Capture the cell that displays the provided text and extract its (x, y) central coordinate. 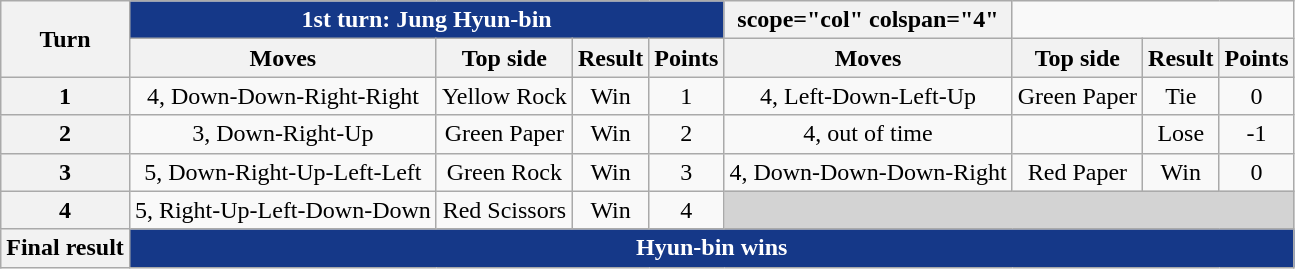
Green Rock (504, 172)
scope="col" colspan="4" (868, 20)
3, Down-Right-Up (282, 134)
4, out of time (868, 134)
5, Down-Right-Up-Left-Left (282, 172)
4, Down-Down-Right-Right (282, 96)
Final result (66, 248)
Hyun-bin wins (712, 248)
4, Left-Down-Left-Up (868, 96)
4, Down-Down-Down-Right (868, 172)
Turn (66, 39)
1st turn: Jung Hyun-bin (426, 20)
Red Scissors (504, 210)
-1 (1256, 134)
Red Paper (1077, 172)
5, Right-Up-Left-Down-Down (282, 210)
Tie (1181, 96)
Yellow Rock (504, 96)
Lose (1181, 134)
